Determine the (X, Y) coordinate at the center of the cell enclosing the given text.  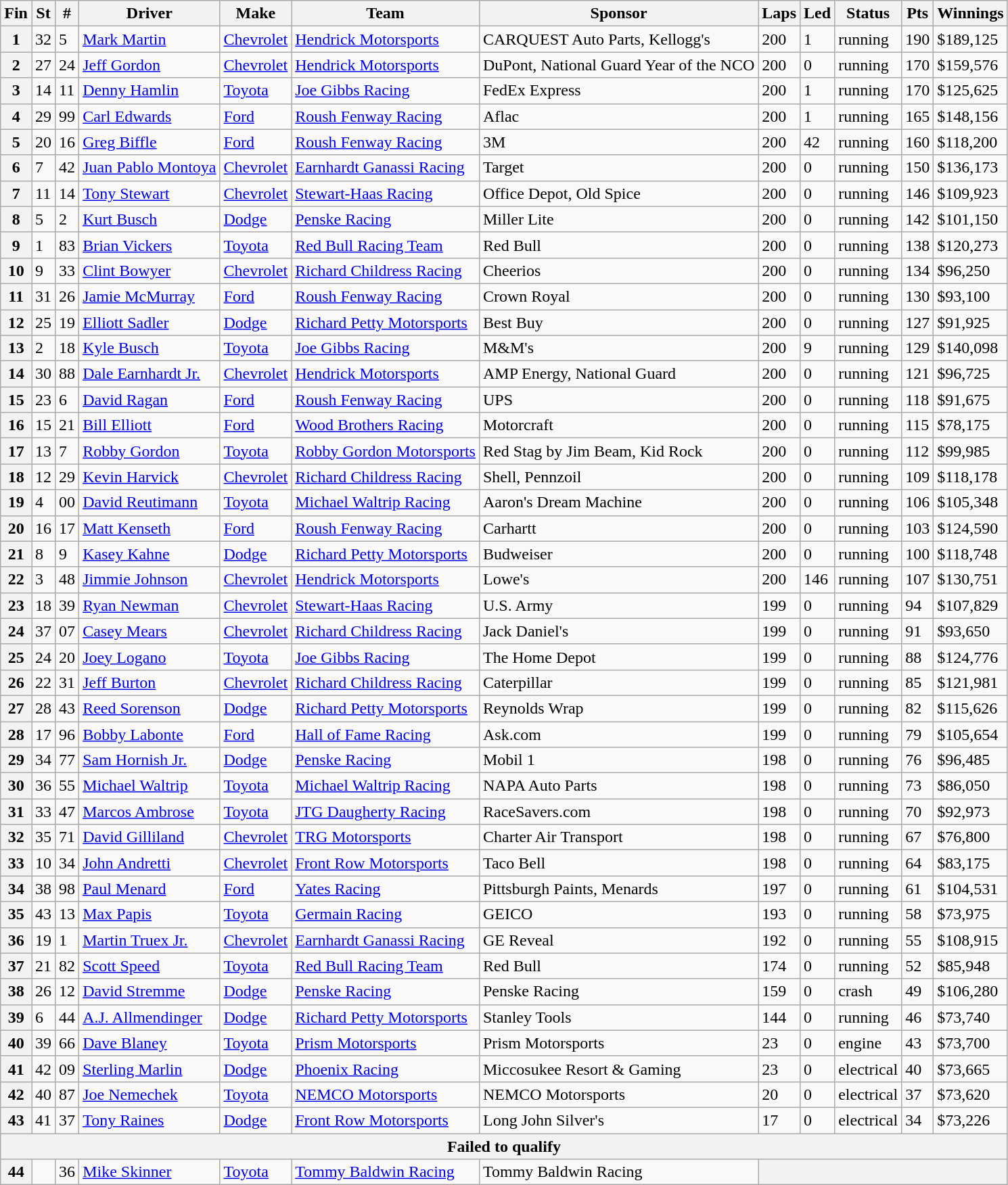
Bobby Labonte (150, 734)
$101,150 (970, 219)
$120,273 (970, 245)
Kevin Harvick (150, 477)
Motorcraft (618, 425)
$96,725 (970, 374)
96 (68, 734)
Sterling Marlin (150, 1069)
FedEx Express (618, 91)
115 (917, 425)
$85,948 (970, 966)
$118,748 (970, 554)
Kyle Busch (150, 348)
$86,050 (970, 786)
Winnings (970, 14)
$92,973 (970, 812)
$73,740 (970, 1017)
99 (68, 116)
70 (917, 812)
$118,178 (970, 477)
Aflac (618, 116)
NAPA Auto Parts (618, 786)
GEICO (618, 914)
Miller Lite (618, 219)
Red Stag by Jim Beam, Kid Rock (618, 451)
91 (917, 631)
$130,751 (970, 580)
Carhartt (618, 528)
85 (917, 682)
AMP Energy, National Guard (618, 374)
07 (68, 631)
Laps (779, 14)
Cheerios (618, 271)
$91,925 (970, 323)
Mobil 1 (618, 760)
138 (917, 245)
The Home Depot (618, 657)
129 (917, 348)
61 (917, 889)
$124,590 (970, 528)
121 (917, 374)
$91,675 (970, 400)
Matt Kenseth (150, 528)
73 (917, 786)
109 (917, 477)
Joey Logano (150, 657)
David Reutimann (150, 503)
130 (917, 296)
98 (68, 889)
GE Reveal (618, 940)
103 (917, 528)
46 (917, 1017)
$96,250 (970, 271)
Brian Vickers (150, 245)
DuPont, National Guard Year of the NCO (618, 65)
Long John Silver's (618, 1120)
Charter Air Transport (618, 837)
RaceSavers.com (618, 812)
Stanley Tools (618, 1017)
$107,829 (970, 605)
$140,098 (970, 348)
Pittsburgh Paints, Menards (618, 889)
David Stremme (150, 992)
Paul Menard (150, 889)
47 (68, 812)
Sponsor (618, 14)
$76,800 (970, 837)
$189,125 (970, 39)
Bill Elliott (150, 425)
Elliott Sadler (150, 323)
87 (68, 1094)
Greg Biffle (150, 142)
Hall of Fame Racing (386, 734)
Dave Blaney (150, 1043)
94 (917, 605)
197 (779, 889)
09 (68, 1069)
Target (618, 168)
Pts (917, 14)
Kurt Busch (150, 219)
Aaron's Dream Machine (618, 503)
Dale Earnhardt Jr. (150, 374)
66 (68, 1043)
$109,923 (970, 193)
Jamie McMurray (150, 296)
112 (917, 451)
Crown Royal (618, 296)
Led (817, 14)
165 (917, 116)
$115,626 (970, 708)
193 (779, 914)
Sam Hornish Jr. (150, 760)
$99,985 (970, 451)
Make (256, 14)
Yates Racing (386, 889)
$159,576 (970, 65)
Juan Pablo Montoya (150, 168)
83 (68, 245)
TRG Motorsports (386, 837)
$73,975 (970, 914)
Mike Skinner (150, 1172)
JTG Daugherty Racing (386, 812)
Max Papis (150, 914)
Failed to qualify (504, 1146)
$93,650 (970, 631)
Jeff Gordon (150, 65)
106 (917, 503)
160 (917, 142)
144 (779, 1017)
crash (869, 992)
Shell, Pennzoil (618, 477)
Fin (16, 14)
67 (917, 837)
48 (68, 580)
Robby Gordon (150, 451)
Scott Speed (150, 966)
107 (917, 580)
118 (917, 400)
Marcos Ambrose (150, 812)
3M (618, 142)
Michael Waltrip (150, 786)
150 (917, 168)
$73,620 (970, 1094)
79 (917, 734)
Carl Edwards (150, 116)
Tony Raines (150, 1120)
Taco Bell (618, 863)
$148,156 (970, 116)
A.J. Allmendinger (150, 1017)
$96,485 (970, 760)
Clint Bowyer (150, 271)
Wood Brothers Racing (386, 425)
71 (68, 837)
$118,200 (970, 142)
Jeff Burton (150, 682)
142 (917, 219)
Germain Racing (386, 914)
$105,654 (970, 734)
$83,175 (970, 863)
64 (917, 863)
Team (386, 14)
M&M's (618, 348)
Jack Daniel's (618, 631)
134 (917, 271)
Jimmie Johnson (150, 580)
$125,625 (970, 91)
# (68, 14)
Denny Hamlin (150, 91)
Miccosukee Resort & Gaming (618, 1069)
Mark Martin (150, 39)
76 (917, 760)
49 (917, 992)
U.S. Army (618, 605)
Driver (150, 14)
100 (917, 554)
Budweiser (618, 554)
Reed Sorenson (150, 708)
$73,226 (970, 1120)
$108,915 (970, 940)
David Ragan (150, 400)
$73,665 (970, 1069)
Ask.com (618, 734)
127 (917, 323)
Phoenix Racing (386, 1069)
Joe Nemechek (150, 1094)
engine (869, 1043)
Office Depot, Old Spice (618, 193)
159 (779, 992)
Casey Mears (150, 631)
77 (68, 760)
Caterpillar (618, 682)
$73,700 (970, 1043)
$78,175 (970, 425)
$136,173 (970, 168)
Tony Stewart (150, 193)
$105,348 (970, 503)
Kasey Kahne (150, 554)
52 (917, 966)
CARQUEST Auto Parts, Kellogg's (618, 39)
John Andretti (150, 863)
Robby Gordon Motorsports (386, 451)
$104,531 (970, 889)
00 (68, 503)
$124,776 (970, 657)
174 (779, 966)
David Gilliland (150, 837)
$106,280 (970, 992)
St (43, 14)
UPS (618, 400)
Lowe's (618, 580)
Status (869, 14)
58 (917, 914)
Ryan Newman (150, 605)
190 (917, 39)
$121,981 (970, 682)
Martin Truex Jr. (150, 940)
192 (779, 940)
$93,100 (970, 296)
Reynolds Wrap (618, 708)
Best Buy (618, 323)
